Search for the cell housing the specified text and yield its [x, y] center coordinate. 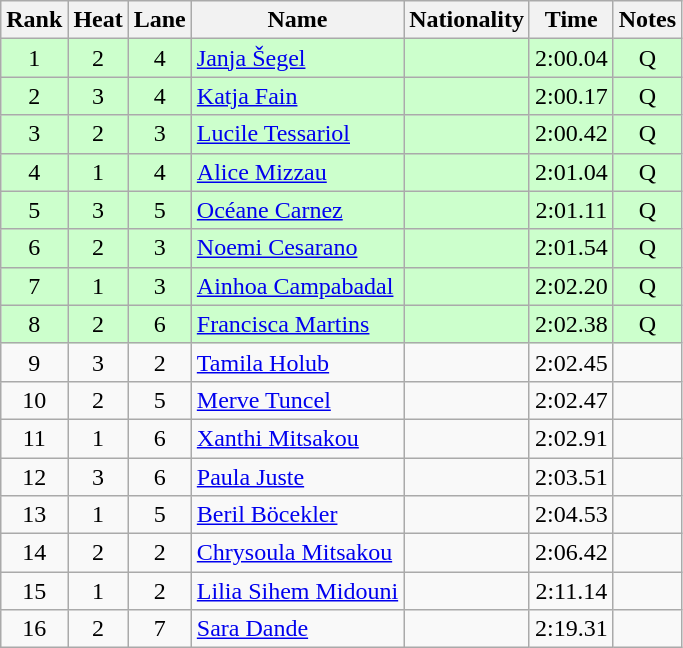
Beril Böcekler [297, 515]
2:00.42 [571, 134]
2:19.31 [571, 629]
Time [571, 20]
2:04.53 [571, 515]
2:00.04 [571, 58]
2:06.42 [571, 553]
Merve Tuncel [297, 400]
11 [34, 438]
15 [34, 591]
2:01.54 [571, 248]
Alice Mizzau [297, 172]
Tamila Holub [297, 362]
Rank [34, 20]
9 [34, 362]
2:02.47 [571, 400]
2:01.04 [571, 172]
2:03.51 [571, 477]
Katja Fain [297, 96]
8 [34, 324]
2:01.11 [571, 210]
Lucile Tessariol [297, 134]
Paula Juste [297, 477]
2:11.14 [571, 591]
10 [34, 400]
2:00.17 [571, 96]
Notes [647, 20]
Name [297, 20]
Heat [98, 20]
Lilia Sihem Midouni [297, 591]
13 [34, 515]
Francisca Martins [297, 324]
2:02.91 [571, 438]
12 [34, 477]
Chrysoula Mitsakou [297, 553]
Xanthi Mitsakou [297, 438]
2:02.20 [571, 286]
Océane Carnez [297, 210]
2:02.45 [571, 362]
16 [34, 629]
2:02.38 [571, 324]
Lane [160, 20]
Nationality [467, 20]
Noemi Cesarano [297, 248]
Janja Šegel [297, 58]
Sara Dande [297, 629]
Ainhoa Campabadal [297, 286]
14 [34, 553]
